Capture the cell that displays the provided text and extract its [x, y] central coordinate. 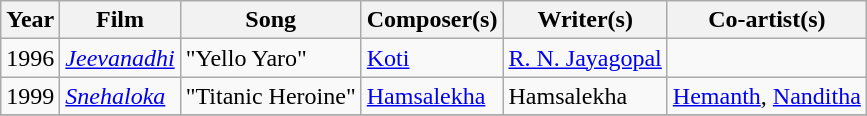
R. N. Jayagopal [585, 58]
"Titanic Heroine" [270, 96]
Writer(s) [585, 20]
Film [120, 20]
Co-artist(s) [766, 20]
Snehaloka [120, 96]
Jeevanadhi [120, 58]
Year [30, 20]
"Yello Yaro" [270, 58]
1999 [30, 96]
Song [270, 20]
Hemanth, Nanditha [766, 96]
Koti [432, 58]
1996 [30, 58]
Composer(s) [432, 20]
